Return [x, y] of the center of cell containing provided text 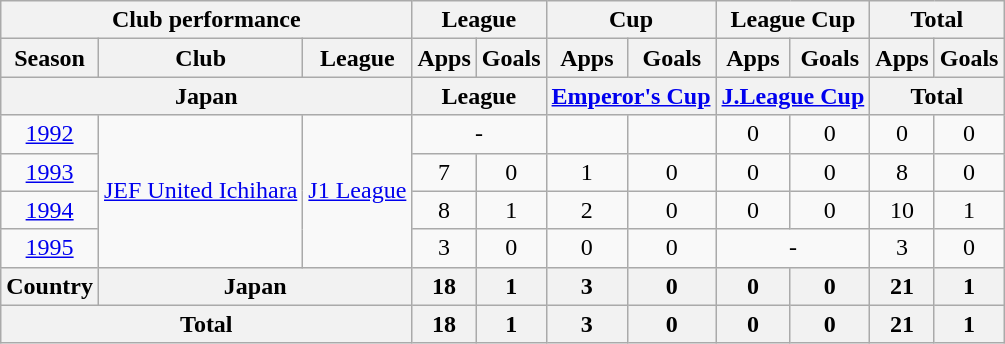
Cup [631, 20]
J1 League [358, 191]
Emperor's Cup [631, 96]
7 [444, 172]
Club [200, 58]
2 [587, 210]
J.League Cup [793, 96]
1993 [50, 172]
Country [50, 286]
Club performance [206, 20]
1992 [50, 134]
Season [50, 58]
10 [902, 210]
1994 [50, 210]
JEF United Ichihara [200, 191]
League Cup [793, 20]
1995 [50, 248]
